Determine the [X, Y] coordinate at the center of the cell enclosing the given text.  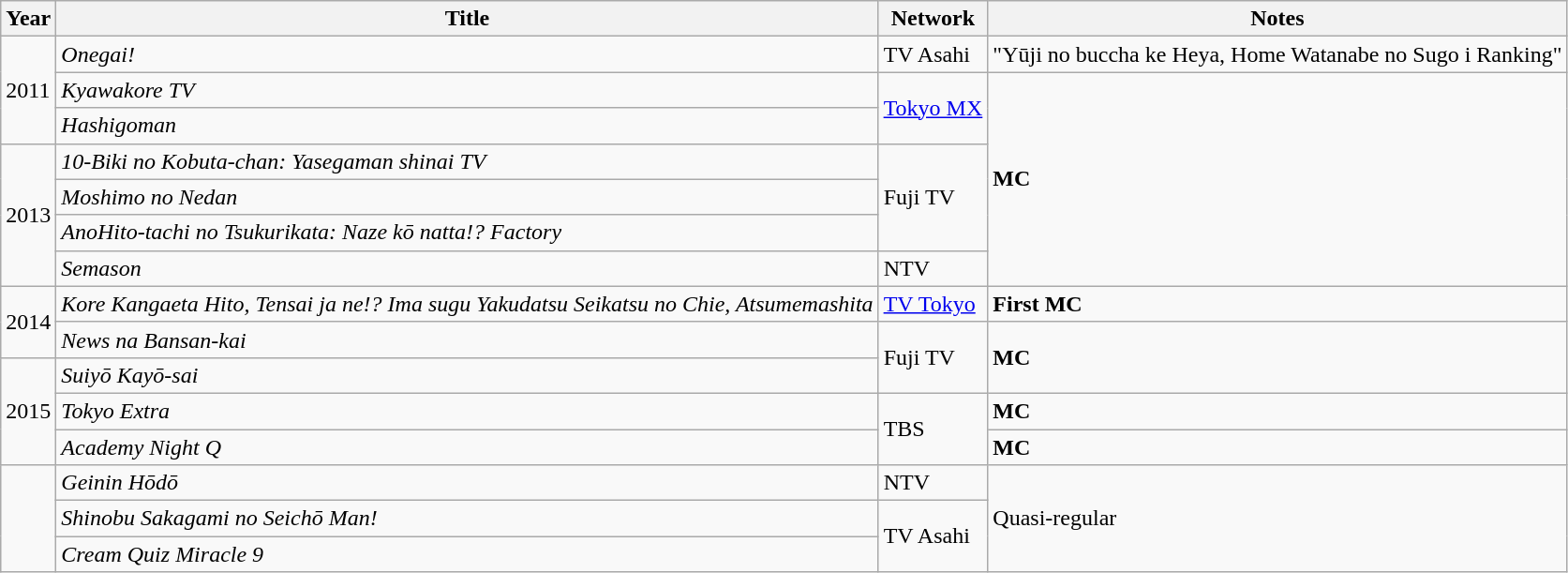
Tokyo MX [933, 108]
Shinobu Sakagami no Seichō Man! [467, 519]
Cream Quiz Miracle 9 [467, 554]
2013 [28, 215]
Geinin Hōdō [467, 483]
AnoHito-tachi no Tsukurikata: Naze kō natta!? Factory [467, 233]
Moshimo no Nedan [467, 197]
Hashigoman [467, 126]
TV Tokyo [933, 304]
Suiyō Kayō-sai [467, 375]
10-Biki no Kobuta-chan: Yasegaman shinai TV [467, 161]
2011 [28, 90]
Year [28, 19]
News na Bansan-kai [467, 339]
TBS [933, 429]
Onegai! [467, 54]
2014 [28, 322]
Tokyo Extra [467, 411]
Semason [467, 268]
Network [933, 19]
Title [467, 19]
Academy Night Q [467, 447]
Kore Kangaeta Hito, Tensai ja ne!? Ima sugu Yakudatsu Seikatsu no Chie, Atsumemashita [467, 304]
Quasi-regular [1277, 519]
"Yūji no buccha ke Heya, Home Watanabe no Sugo i Ranking" [1277, 54]
First MC [1277, 304]
2015 [28, 411]
Kyawakore TV [467, 90]
Notes [1277, 19]
